Locate the cell with the specified text and output its [X, Y] center coordinate. 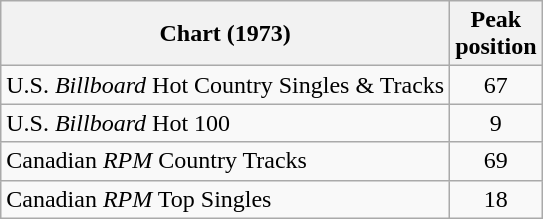
U.S. Billboard Hot Country Singles & Tracks [226, 85]
9 [496, 123]
18 [496, 199]
Canadian RPM Country Tracks [226, 161]
U.S. Billboard Hot 100 [226, 123]
69 [496, 161]
67 [496, 85]
Canadian RPM Top Singles [226, 199]
Chart (1973) [226, 34]
Peakposition [496, 34]
